Provide the [x, y] coordinate of the cell's center where the given text is located.  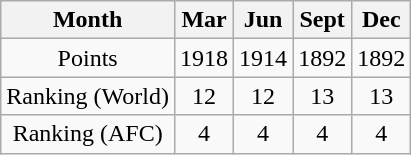
Mar [204, 20]
Month [88, 20]
Jun [264, 20]
Ranking (World) [88, 96]
Ranking (AFC) [88, 134]
Dec [382, 20]
1914 [264, 58]
Sept [322, 20]
1918 [204, 58]
Points [88, 58]
